Search for the cell housing the specified text and yield its [X, Y] center coordinate. 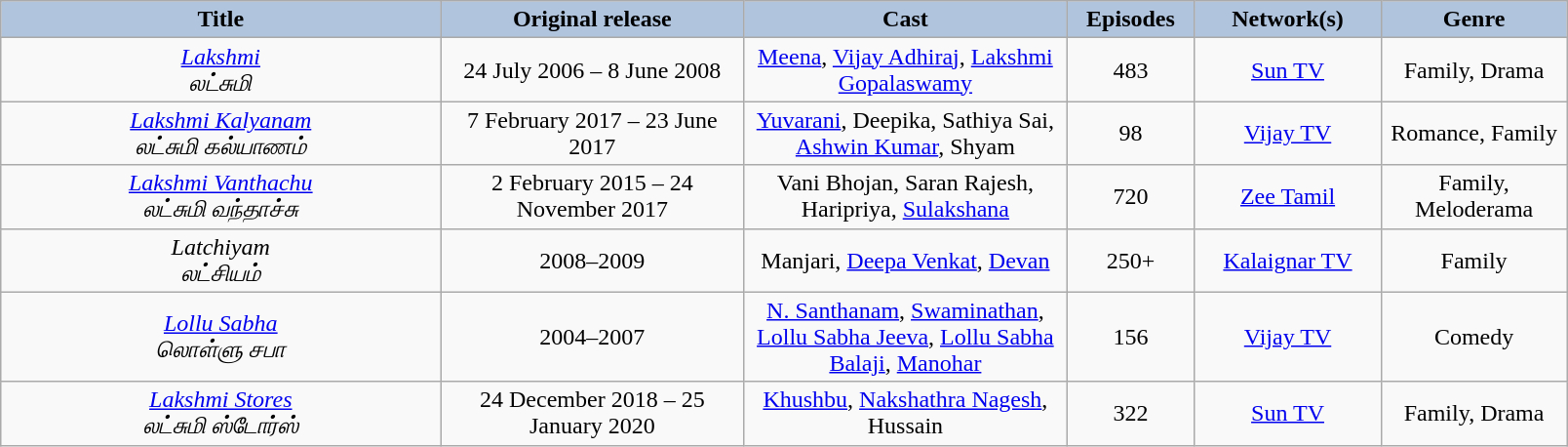
Vani Bhojan, Saran Rajesh, Haripriya, Sulakshana [905, 197]
Kalaignar TV [1287, 260]
7 February 2017 – 23 June 2017 [593, 133]
Meena, Vijay Adhiraj, Lakshmi Gopalaswamy [905, 70]
Episodes [1131, 20]
Cast [905, 20]
Lakshmi Stores லட்சுமி ஸ்டோர்ஸ் [220, 414]
Lakshmi லட்சுமி [220, 70]
Zee Tamil [1287, 197]
Manjari, Deepa Venkat, Devan [905, 260]
Genre [1474, 20]
Lakshmi Kalyanam லட்சுமி கல்யாணம் [220, 133]
250+ [1131, 260]
Yuvarani, Deepika, Sathiya Sai, Ashwin Kumar, Shyam [905, 133]
Title [220, 20]
Family, Meloderama [1474, 197]
24 December 2018 – 25 January 2020 [593, 414]
2004–2007 [593, 337]
483 [1131, 70]
Family [1474, 260]
322 [1131, 414]
2008–2009 [593, 260]
Network(s) [1287, 20]
Khushbu, Nakshathra Nagesh, Hussain [905, 414]
2 February 2015 – 24 November 2017 [593, 197]
720 [1131, 197]
Romance, Family [1474, 133]
24 July 2006 – 8 June 2008 [593, 70]
Lakshmi Vanthachu லட்சுமி வந்தாச்சு [220, 197]
Latchiyam லட்சியம் [220, 260]
Lollu Sabha லொள்ளு சபா [220, 337]
N. Santhanam, Swaminathan, Lollu Sabha Jeeva, Lollu Sabha Balaji, Manohar [905, 337]
98 [1131, 133]
Original release [593, 20]
Comedy [1474, 337]
156 [1131, 337]
